Pinpoint the cell where the given text exists, returning its [x, y] midpoint coordinate. 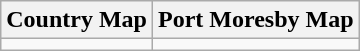
Port Moresby Map [256, 20]
Country Map [77, 20]
